Detect which cell encompasses the target text, then output its (x, y) center coordinate. 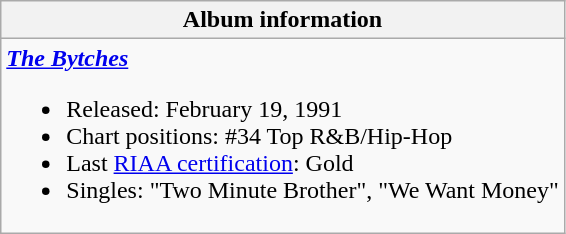
Album information (283, 20)
The BytchesReleased: February 19, 1991Chart positions: #34 Top R&B/Hip-HopLast RIAA certification: GoldSingles: "Two Minute Brother", "We Want Money" (283, 136)
